Pinpoint the cell where the given text exists, returning its [x, y] midpoint coordinate. 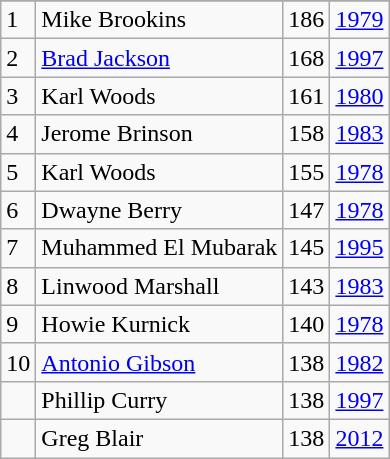
1980 [360, 96]
Dwayne Berry [160, 210]
4 [18, 134]
Jerome Brinson [160, 134]
3 [18, 96]
8 [18, 286]
147 [306, 210]
Brad Jackson [160, 58]
145 [306, 248]
155 [306, 172]
2 [18, 58]
Phillip Curry [160, 400]
186 [306, 20]
Antonio Gibson [160, 362]
2012 [360, 438]
161 [306, 96]
158 [306, 134]
5 [18, 172]
Muhammed El Mubarak [160, 248]
Howie Kurnick [160, 324]
140 [306, 324]
Linwood Marshall [160, 286]
1 [18, 20]
Greg Blair [160, 438]
1995 [360, 248]
1979 [360, 20]
Mike Brookins [160, 20]
10 [18, 362]
7 [18, 248]
9 [18, 324]
1982 [360, 362]
143 [306, 286]
168 [306, 58]
6 [18, 210]
